Return [x, y] of the center of cell containing provided text 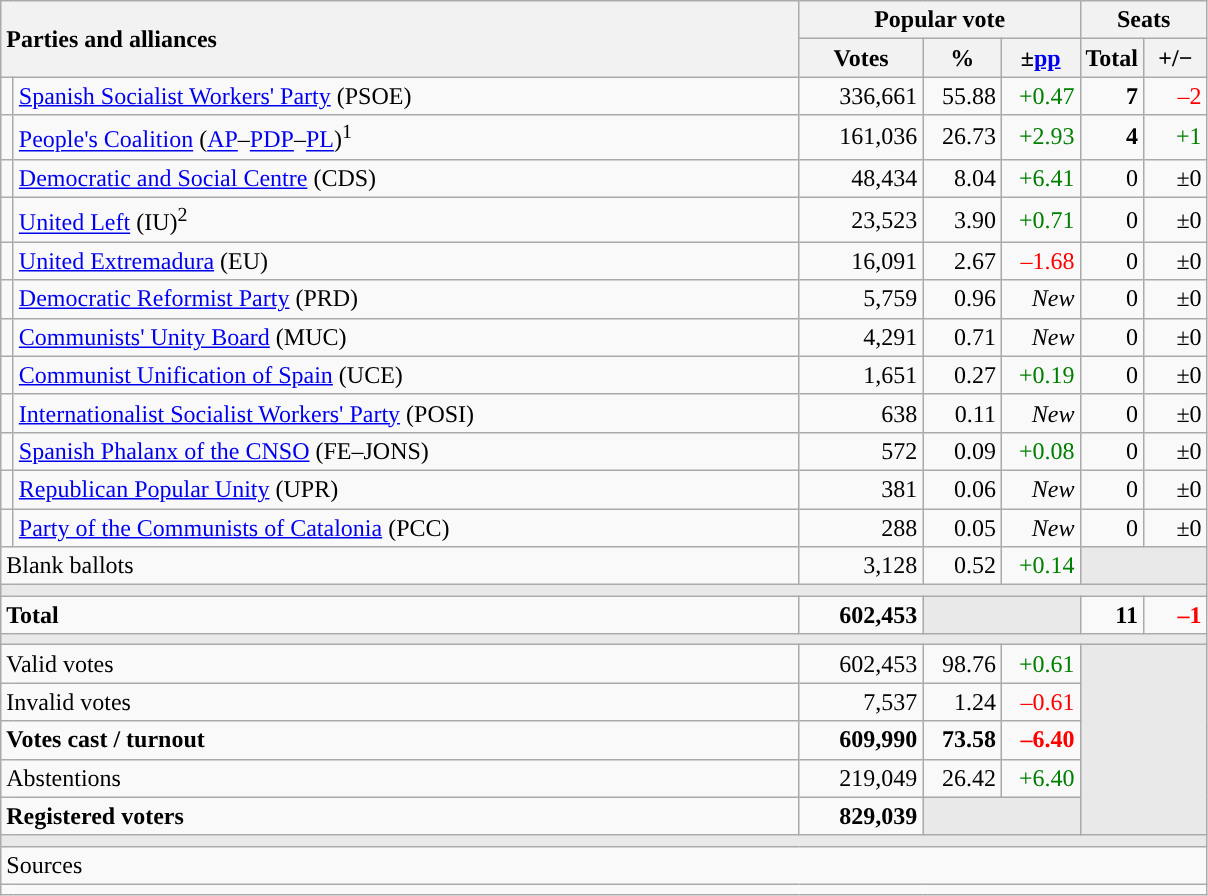
23,523 [861, 220]
609,990 [861, 740]
1.24 [962, 702]
0.11 [962, 413]
+/− [1176, 58]
829,039 [861, 816]
Parties and alliances [400, 39]
5,759 [861, 299]
638 [861, 413]
0.52 [962, 566]
+0.19 [1040, 375]
Democratic and Social Centre (CDS) [406, 178]
7 [1112, 96]
–2 [1176, 96]
United Extremadura (EU) [406, 261]
4 [1112, 138]
–0.61 [1040, 702]
Spanish Socialist Workers' Party (PSOE) [406, 96]
219,049 [861, 778]
% [962, 58]
0.71 [962, 337]
Internationalist Socialist Workers' Party (POSI) [406, 413]
16,091 [861, 261]
Seats [1144, 20]
11 [1112, 615]
4,291 [861, 337]
United Left (IU)2 [406, 220]
3.90 [962, 220]
Communists' Unity Board (MUC) [406, 337]
–1.68 [1040, 261]
336,661 [861, 96]
0.05 [962, 528]
288 [861, 528]
Republican Popular Unity (UPR) [406, 489]
+6.41 [1040, 178]
161,036 [861, 138]
+6.40 [1040, 778]
Communist Unification of Spain (UCE) [406, 375]
98.76 [962, 664]
Sources [604, 865]
26.73 [962, 138]
+0.14 [1040, 566]
55.88 [962, 96]
Spanish Phalanx of the CNSO (FE–JONS) [406, 451]
Invalid votes [400, 702]
Valid votes [400, 664]
7,537 [861, 702]
Democratic Reformist Party (PRD) [406, 299]
Popular vote [940, 20]
+0.71 [1040, 220]
381 [861, 489]
Blank ballots [400, 566]
±pp [1040, 58]
+0.08 [1040, 451]
8.04 [962, 178]
73.58 [962, 740]
2.67 [962, 261]
Votes cast / turnout [400, 740]
+0.47 [1040, 96]
3,128 [861, 566]
0.09 [962, 451]
+2.93 [1040, 138]
Abstentions [400, 778]
26.42 [962, 778]
+1 [1176, 138]
1,651 [861, 375]
Votes [861, 58]
572 [861, 451]
48,434 [861, 178]
0.27 [962, 375]
–1 [1176, 615]
Registered voters [400, 816]
Party of the Communists of Catalonia (PCC) [406, 528]
+0.61 [1040, 664]
0.06 [962, 489]
–6.40 [1040, 740]
0.96 [962, 299]
People's Coalition (AP–PDP–PL)1 [406, 138]
